Output the [x, y] coordinate of the center of the cell containing the given text.  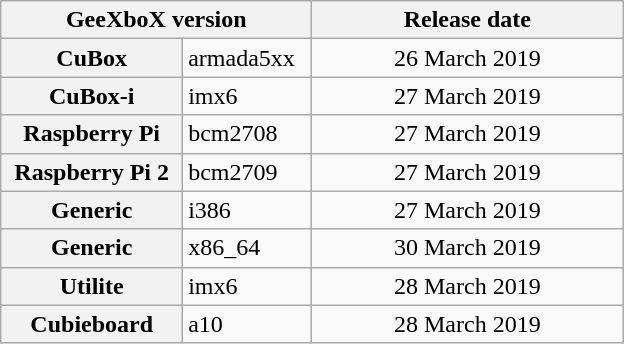
GeeXboX version [156, 20]
Raspberry Pi [92, 134]
bcm2708 [248, 134]
x86_64 [248, 248]
armada5xx [248, 58]
26 March 2019 [468, 58]
Cubieboard [92, 324]
CuBox-i [92, 96]
a10 [248, 324]
Raspberry Pi 2 [92, 172]
Utilite [92, 286]
i386 [248, 210]
Release date [468, 20]
bcm2709 [248, 172]
30 March 2019 [468, 248]
CuBox [92, 58]
